Locate the cell with the specified text and output its (X, Y) center coordinate. 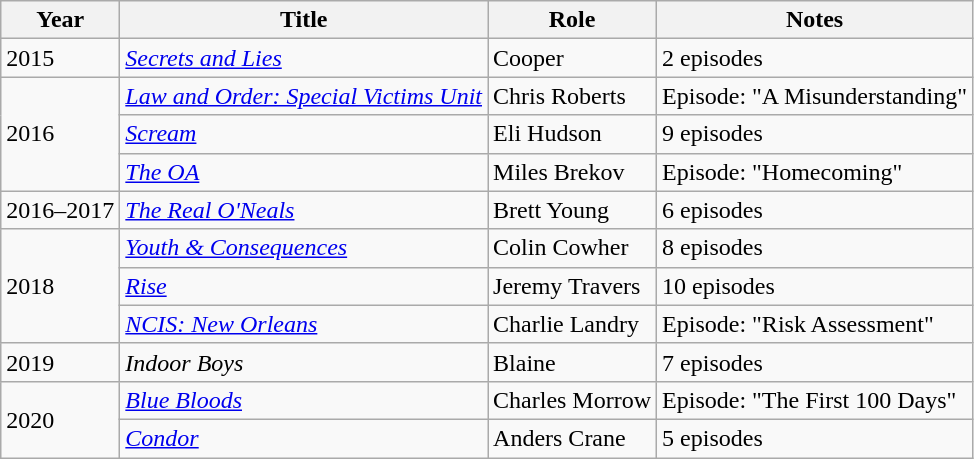
Episode: "A Misunderstanding" (815, 96)
2016 (60, 134)
Charles Morrow (572, 400)
Scream (304, 134)
Anders Crane (572, 438)
2018 (60, 286)
Rise (304, 286)
Episode: "Homecoming" (815, 172)
Charlie Landry (572, 324)
The Real O'Neals (304, 210)
5 episodes (815, 438)
Condor (304, 438)
2 episodes (815, 58)
Year (60, 20)
The OA (304, 172)
2016–2017 (60, 210)
Miles Brekov (572, 172)
6 episodes (815, 210)
2015 (60, 58)
Secrets and Lies (304, 58)
8 episodes (815, 248)
Colin Cowher (572, 248)
Notes (815, 20)
Law and Order: Special Victims Unit (304, 96)
Role (572, 20)
Jeremy Travers (572, 286)
Blue Bloods (304, 400)
Episode: "The First 100 Days" (815, 400)
2020 (60, 419)
Blaine (572, 362)
Indoor Boys (304, 362)
10 episodes (815, 286)
Youth & Consequences (304, 248)
Chris Roberts (572, 96)
Eli Hudson (572, 134)
9 episodes (815, 134)
NCIS: New Orleans (304, 324)
2019 (60, 362)
Cooper (572, 58)
Episode: "Risk Assessment" (815, 324)
7 episodes (815, 362)
Brett Young (572, 210)
Title (304, 20)
